For the text-containing cell, return its midpoint in (x, y) coordinate format. 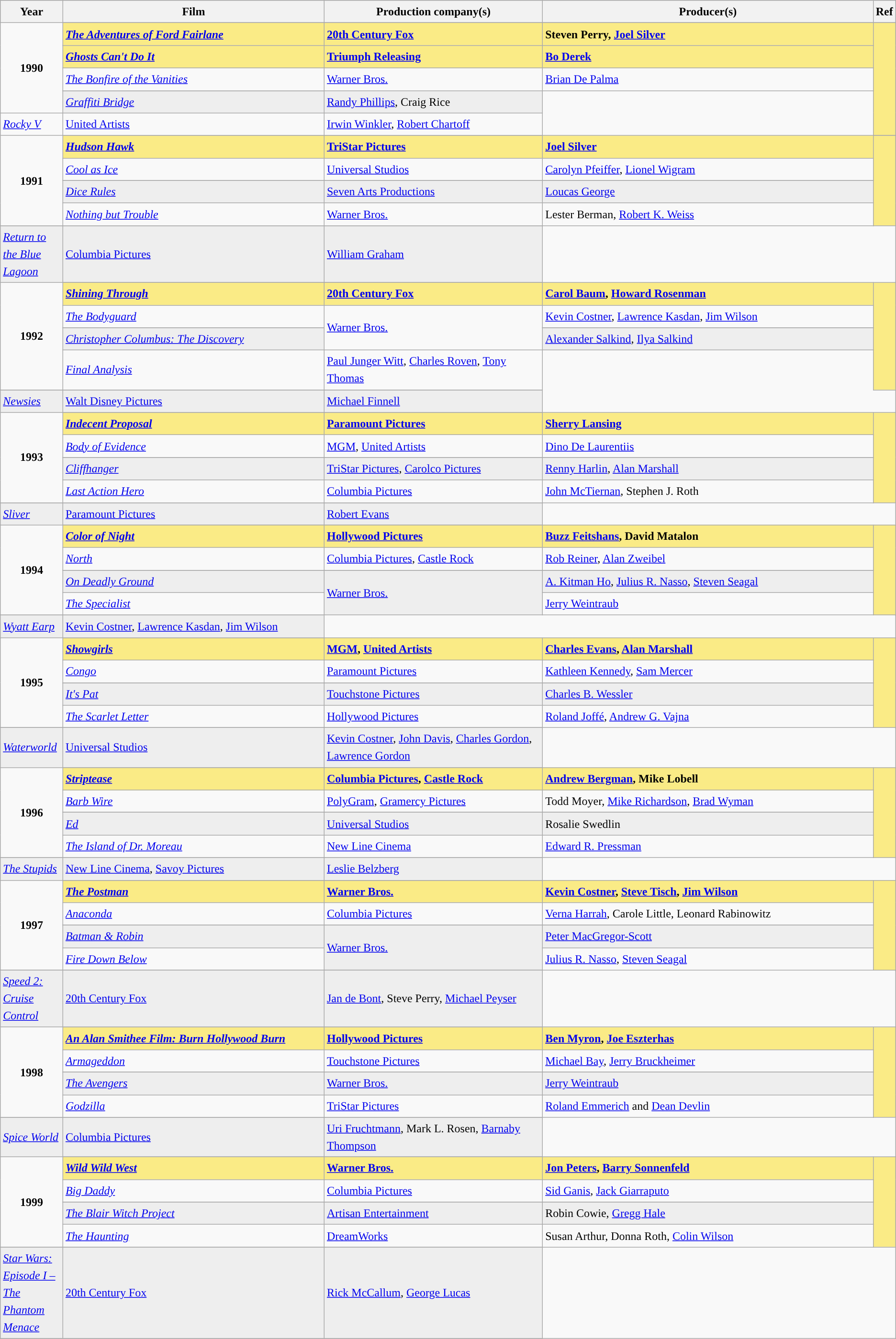
The Specialist (193, 604)
Roland Joffé, Andrew G. Vajna (708, 717)
Kevin Costner, John Davis, Charles Gordon, Lawrence Gordon (433, 748)
Paul Junger Witt, Charles Roven, Tony Thomas (433, 370)
Buzz Feitshans, David Matalon (708, 536)
Robert Evans (433, 514)
Last Action Hero (193, 491)
Carolyn Pfeiffer, Lionel Wigram (708, 169)
Batman & Robin (193, 936)
Carol Baum, Howard Rosenman (708, 294)
Jon Peters, Barry Sonnenfeld (708, 1169)
Showgirls (193, 649)
Graffiti Bridge (193, 101)
Joel Silver (708, 146)
The Island of Dr. Moreau (193, 846)
Sid Ganis, Jack Giarraputo (708, 1191)
Waterworld (32, 748)
Striptease (193, 779)
Brian De Palma (708, 79)
Film (193, 11)
Sherry Lansing (708, 424)
Todd Moyer, Mike Richardson, Brad Wyman (708, 801)
Producer(s) (708, 11)
Edward R. Pressman (708, 846)
1990 (32, 68)
Speed 2: Cruise Control (32, 998)
Rob Reiner, Alan Zweibel (708, 559)
1995 (32, 682)
TriStar Pictures, Carolco Pictures (433, 469)
Return to the Blue Lagoon (32, 254)
1996 (32, 813)
Anaconda (193, 914)
North (193, 559)
Irwin Winkler, Robert Chartoff (433, 124)
Ref (885, 11)
Andrew Bergman, Mike Lobell (708, 779)
Godzilla (193, 1106)
Alexander Salkind, Ilya Salkind (708, 339)
Michael Bay, Jerry Bruckheimer (708, 1060)
Nothing but Trouble (193, 214)
Seven Arts Productions (433, 191)
Kevin Costner, Steve Tisch, Jim Wilson (708, 891)
Dice Rules (193, 191)
1992 (32, 336)
Jan de Bont, Steve Perry, Michael Peyser (433, 998)
An Alan Smithee Film: Burn Hollywood Burn (193, 1038)
Wyatt Earp (32, 626)
Armageddon (193, 1060)
Color of Night (193, 536)
On Deadly Ground (193, 581)
Production company(s) (433, 11)
The Haunting (193, 1236)
Big Daddy (193, 1191)
Leslie Belzberg (433, 869)
Charles Evans, Alan Marshall (708, 649)
Rosalie Swedlin (708, 824)
Steven Perry, Joel Silver (708, 34)
Julius R. Nasso, Steven Seagal (708, 959)
William Graham (433, 254)
PolyGram, Gramercy Pictures (433, 801)
The Stupids (32, 869)
The Bonfire of the Vanities (193, 79)
Year (32, 11)
Bo Derek (708, 56)
Fire Down Below (193, 959)
It's Pat (193, 694)
Peter MacGregor-Scott (708, 936)
New Line Cinema (433, 846)
Roland Emmerich and Dean Devlin (708, 1106)
1994 (32, 570)
Hudson Hawk (193, 146)
Ben Myron, Joe Eszterhas (708, 1038)
Star Wars: Episode I – The Phantom Menace (32, 1293)
Shining Through (193, 294)
Cliffhanger (193, 469)
Newsies (32, 401)
The Bodyguard (193, 317)
1991 (32, 180)
A. Kitman Ho, Julius R. Nasso, Steven Seagal (708, 581)
Michael Finnell (433, 401)
Kathleen Kennedy, Sam Mercer (708, 671)
1993 (32, 457)
Spice World (32, 1137)
Final Analysis (193, 370)
The Blair Witch Project (193, 1214)
Cool as Ice (193, 169)
DreamWorks (433, 1236)
1997 (32, 925)
The Avengers (193, 1083)
Loucas George (708, 191)
Body of Evidence (193, 446)
Wild Wild West (193, 1169)
Artisan Entertainment (433, 1214)
John McTiernan, Stephen J. Roth (708, 491)
The Scarlet Letter (193, 717)
The Adventures of Ford Fairlane (193, 34)
Charles B. Wessler (708, 694)
Verna Harrah, Carole Little, Leonard Rabinowitz (708, 914)
Rocky V (32, 124)
New Line Cinema, Savoy Pictures (193, 869)
Triumph Releasing (433, 56)
Randy Phillips, Craig Rice (433, 101)
Congo (193, 671)
Sliver (32, 514)
Ed (193, 824)
Ghosts Can't Do It (193, 56)
The Postman (193, 891)
Walt Disney Pictures (193, 401)
1999 (32, 1202)
1998 (32, 1072)
Robin Cowie, Gregg Hale (708, 1214)
Susan Arthur, Donna Roth, Colin Wilson (708, 1236)
Dino De Laurentiis (708, 446)
Indecent Proposal (193, 424)
United Artists (193, 124)
Renny Harlin, Alan Marshall (708, 469)
Uri Fruchtmann, Mark L. Rosen, Barnaby Thompson (433, 1137)
Lester Berman, Robert K. Weiss (708, 214)
Christopher Columbus: The Discovery (193, 339)
Rick McCallum, George Lucas (433, 1293)
Barb Wire (193, 801)
